Return [x, y] of the center of cell containing provided text 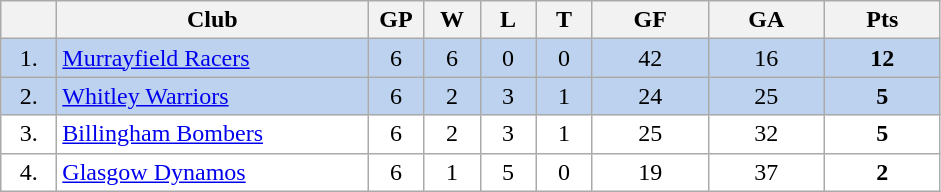
1. [29, 58]
3. [29, 134]
GP [396, 20]
19 [650, 172]
12 [882, 58]
24 [650, 96]
W [452, 20]
Glasgow Dynamos [212, 172]
L [508, 20]
37 [766, 172]
4. [29, 172]
Pts [882, 20]
Club [212, 20]
42 [650, 58]
Billingham Bombers [212, 134]
Murrayfield Racers [212, 58]
T [564, 20]
GA [766, 20]
16 [766, 58]
GF [650, 20]
2. [29, 96]
32 [766, 134]
Whitley Warriors [212, 96]
